Search for the cell housing the specified text and yield its [x, y] center coordinate. 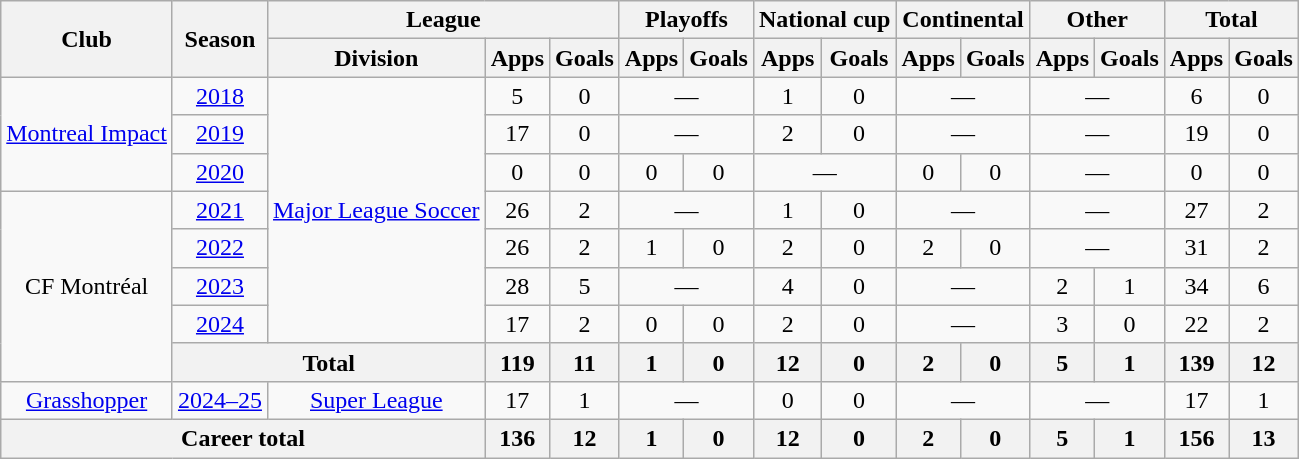
2020 [220, 172]
Grasshopper [87, 400]
Continental [963, 20]
2018 [220, 96]
136 [517, 438]
31 [1196, 248]
National cup [824, 20]
2024–25 [220, 400]
2021 [220, 210]
Major League Soccer [376, 210]
3 [1062, 324]
Division [376, 58]
4 [787, 286]
28 [517, 286]
Career total [243, 438]
Club [87, 39]
13 [1264, 438]
27 [1196, 210]
11 [585, 362]
156 [1196, 438]
139 [1196, 362]
League [443, 20]
Other [1097, 20]
34 [1196, 286]
2022 [220, 248]
2023 [220, 286]
2024 [220, 324]
Montreal Impact [87, 134]
Season [220, 39]
19 [1196, 134]
2019 [220, 134]
Super League [376, 400]
119 [517, 362]
Playoffs [686, 20]
22 [1196, 324]
CF Montréal [87, 286]
